For the text-containing cell, return its midpoint in (x, y) coordinate format. 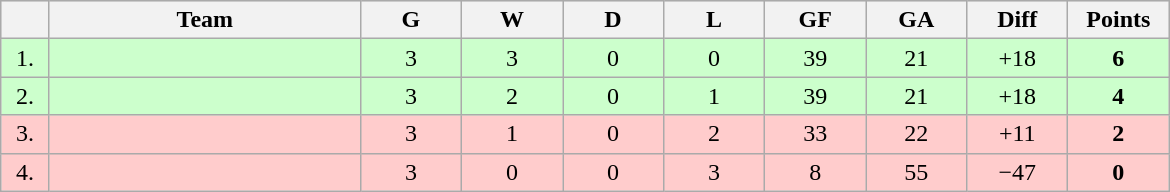
3. (26, 134)
Team (204, 20)
8 (816, 172)
Points (1118, 20)
6 (1118, 58)
G (410, 20)
GF (816, 20)
Diff (1018, 20)
33 (816, 134)
L (714, 20)
55 (916, 172)
−47 (1018, 172)
W (512, 20)
4. (26, 172)
1. (26, 58)
+11 (1018, 134)
D (612, 20)
4 (1118, 96)
2. (26, 96)
22 (916, 134)
GA (916, 20)
